Return (x, y) of the center of cell containing provided text 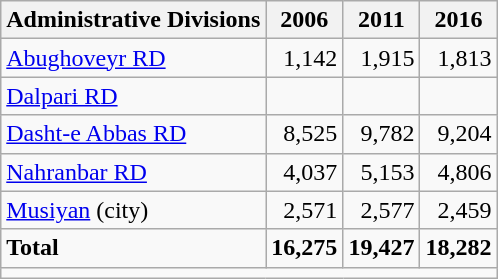
Dalpari RD (134, 96)
8,525 (304, 134)
2006 (304, 20)
2016 (458, 20)
2,459 (458, 210)
4,806 (458, 172)
19,427 (382, 248)
Total (134, 248)
5,153 (382, 172)
9,204 (458, 134)
1,813 (458, 58)
Dasht-e Abbas RD (134, 134)
2011 (382, 20)
1,142 (304, 58)
9,782 (382, 134)
2,571 (304, 210)
4,037 (304, 172)
Musiyan (city) (134, 210)
16,275 (304, 248)
1,915 (382, 58)
2,577 (382, 210)
18,282 (458, 248)
Administrative Divisions (134, 20)
Nahranbar RD (134, 172)
Abughoveyr RD (134, 58)
